Provide the [x, y] coordinate of the cell's center where the given text is located.  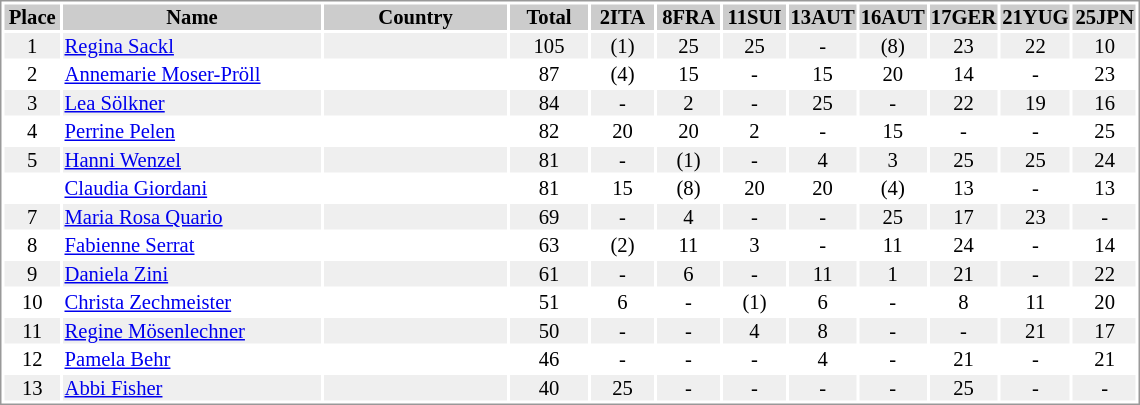
Claudia Giordani [192, 189]
Fabienne Serrat [192, 245]
Regina Sackl [192, 46]
Daniela Zini [192, 274]
Christa Zechmeister [192, 303]
Perrine Pelen [192, 131]
13AUT [822, 17]
61 [549, 274]
50 [549, 331]
82 [549, 131]
16AUT [892, 17]
2ITA [622, 17]
46 [549, 359]
Name [192, 17]
9 [32, 274]
Maria Rosa Quario [192, 217]
8FRA [688, 17]
Total [549, 17]
Regine Mösenlechner [192, 331]
11SUI [754, 17]
Pamela Behr [192, 359]
Hanni Wenzel [192, 160]
21YUG [1036, 17]
Lea Sölkner [192, 103]
5 [32, 160]
25JPN [1104, 17]
Place [32, 17]
12 [32, 359]
105 [549, 46]
7 [32, 217]
16 [1104, 103]
84 [549, 103]
Annemarie Moser-Pröll [192, 75]
17GER [963, 17]
40 [549, 388]
Country [416, 17]
63 [549, 245]
51 [549, 303]
(2) [622, 245]
87 [549, 75]
19 [1036, 103]
Abbi Fisher [192, 388]
69 [549, 217]
